Return [X, Y] of the center of cell containing provided text 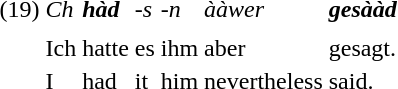
es [144, 48]
gesagt. [362, 48]
hatte [106, 48]
aber [264, 48]
ihm [179, 48]
Ich [61, 48]
